Provide the (x, y) coordinate of the cell's center where the given text is located.  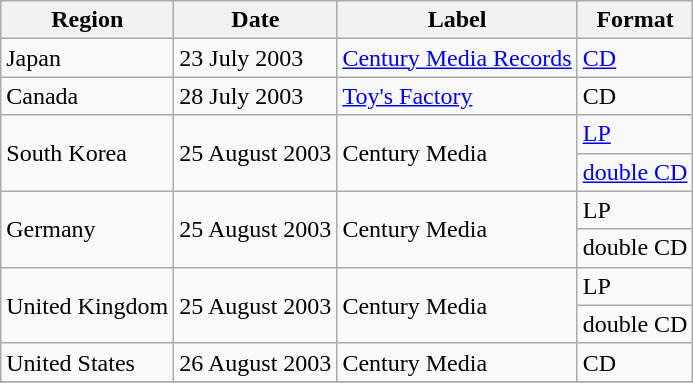
Canada (88, 96)
Toy's Factory (457, 96)
Label (457, 20)
26 August 2003 (256, 362)
Japan (88, 58)
Century Media Records (457, 58)
United States (88, 362)
Date (256, 20)
23 July 2003 (256, 58)
28 July 2003 (256, 96)
South Korea (88, 153)
Germany (88, 229)
Region (88, 20)
Format (635, 20)
United Kingdom (88, 305)
